Determine the [x, y] coordinate at the center of the cell enclosing the given text.  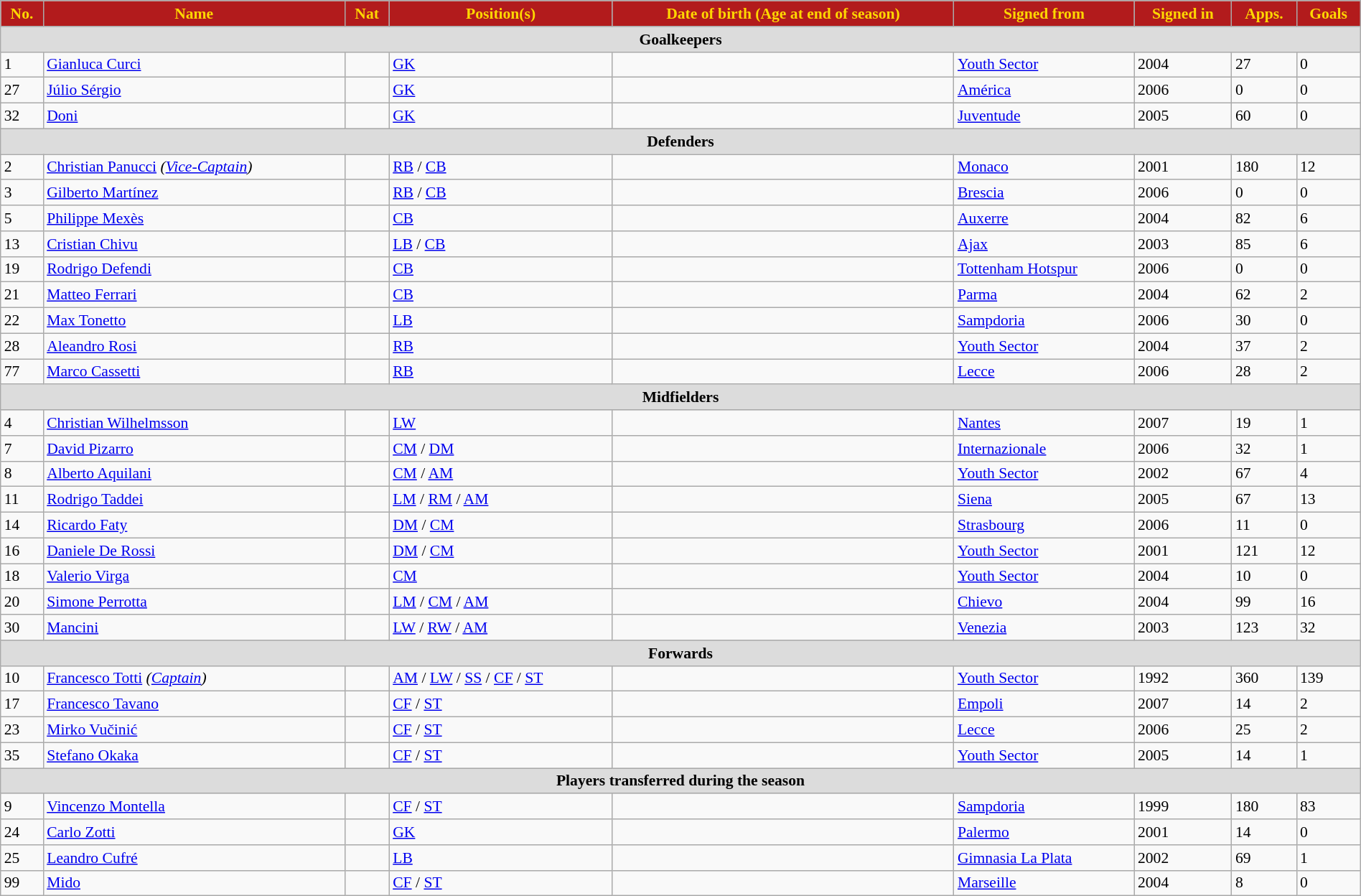
21 [22, 295]
Ajax [1044, 244]
Juventude [1044, 116]
Cristian Chivu [194, 244]
Date of birth (Age at end of season) [783, 14]
35 [22, 755]
Francesco Totti (Captain) [194, 678]
Leandro Cufré [194, 858]
Forwards [680, 653]
CM / AM [501, 474]
20 [22, 602]
Position(s) [501, 14]
LM / CM / AM [501, 602]
Vincenzo Montella [194, 807]
Apps. [1264, 14]
Midfielders [680, 398]
Marseille [1044, 883]
LB / CB [501, 244]
5 [22, 218]
60 [1264, 116]
Signed from [1044, 14]
Gilberto Martínez [194, 193]
Christian Wilhelmsson [194, 423]
Francesco Tavano [194, 704]
22 [22, 321]
Daniele De Rossi [194, 551]
Parma [1044, 295]
Internazionale [1044, 449]
Nat [367, 14]
139 [1328, 678]
LM / RM / AM [501, 500]
Stefano Okaka [194, 755]
18 [22, 577]
CM / DM [501, 449]
Chievo [1044, 602]
17 [22, 704]
Carlo Zotti [194, 832]
Signed in [1183, 14]
Goalkeepers [680, 39]
Mirko Vučinić [194, 730]
Auxerre [1044, 218]
Rodrigo Defendi [194, 269]
360 [1264, 678]
Strasbourg [1044, 526]
1999 [1183, 807]
Doni [194, 116]
AM / LW / SS / CF / ST [501, 678]
Name [194, 14]
Mancini [194, 627]
1992 [1183, 678]
Max Tonetto [194, 321]
Goals [1328, 14]
Alberto Aquilani [194, 474]
Marco Cassetti [194, 372]
85 [1264, 244]
América [1044, 90]
121 [1264, 551]
Gianluca Curci [194, 65]
Monaco [1044, 167]
82 [1264, 218]
Siena [1044, 500]
Simone Perrotta [194, 602]
No. [22, 14]
62 [1264, 295]
Defenders [680, 141]
Ricardo Faty [194, 526]
Empoli [1044, 704]
Palermo [1044, 832]
Mido [194, 883]
69 [1264, 858]
Matteo Ferrari [194, 295]
David Pizarro [194, 449]
Philippe Mexès [194, 218]
9 [22, 807]
Christian Panucci (Vice-Captain) [194, 167]
Venezia [1044, 627]
123 [1264, 627]
Júlio Sérgio [194, 90]
77 [22, 372]
24 [22, 832]
Nantes [1044, 423]
83 [1328, 807]
3 [22, 193]
Players transferred during the season [680, 781]
LW [501, 423]
Gimnasia La Plata [1044, 858]
Rodrigo Taddei [194, 500]
Tottenham Hotspur [1044, 269]
Valerio Virga [194, 577]
Brescia [1044, 193]
37 [1264, 346]
Aleandro Rosi [194, 346]
23 [22, 730]
7 [22, 449]
CM [501, 577]
LW / RW / AM [501, 627]
